Provide the [x, y] coordinate of the cell's center where the given text is located.  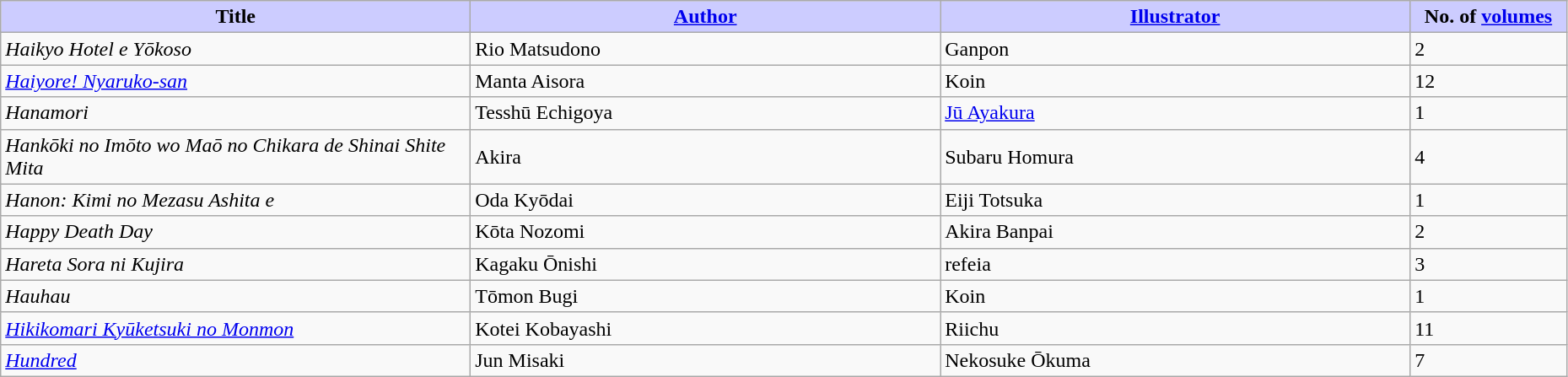
refeia [1176, 264]
3 [1489, 264]
Rio Matsudono [705, 49]
12 [1489, 81]
Akira Banpai [1176, 232]
7 [1489, 360]
Hauhau [236, 296]
Jū Ayakura [1176, 113]
Jun Misaki [705, 360]
Tesshū Echigoya [705, 113]
11 [1489, 328]
Happy Death Day [236, 232]
Subaru Homura [1176, 157]
Hareta Sora ni Kujira [236, 264]
Hanamori [236, 113]
Kōta Nozomi [705, 232]
No. of volumes [1489, 17]
Kotei Kobayashi [705, 328]
Title [236, 17]
Manta Aisora [705, 81]
Tōmon Bugi [705, 296]
4 [1489, 157]
Hikikomari Kyūketsuki no Monmon [236, 328]
Hanon: Kimi no Mezasu Ashita e [236, 200]
Kagaku Ōnishi [705, 264]
Haiyore! Nyaruko-san [236, 81]
Oda Kyōdai [705, 200]
Nekosuke Ōkuma [1176, 360]
Hundred [236, 360]
Haikyo Hotel e Yōkoso [236, 49]
Ganpon [1176, 49]
Author [705, 17]
Akira [705, 157]
Riichu [1176, 328]
Hankōki no Imōto wo Maō no Chikara de Shinai Shite Mita [236, 157]
Illustrator [1176, 17]
Eiji Totsuka [1176, 200]
